Scan for the cell matching the given text and deliver its (X, Y) coordinate at center. 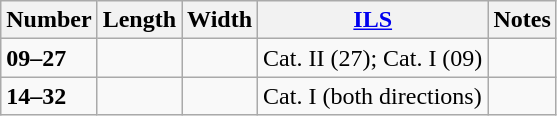
Number (49, 20)
14–32 (49, 96)
ILS (373, 20)
Length (139, 20)
Width (220, 20)
Cat. I (both directions) (373, 96)
Notes (522, 20)
09–27 (49, 58)
Cat. II (27); Cat. I (09) (373, 58)
